Locate the cell with the specified text and output its [x, y] center coordinate. 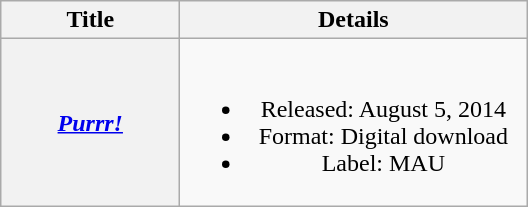
Released: August 5, 2014Format: Digital downloadLabel: MAU [354, 122]
Purrr! [90, 122]
Title [90, 20]
Details [354, 20]
